Identify which cell holds the provided text, then report its (x, y) central coordinate. 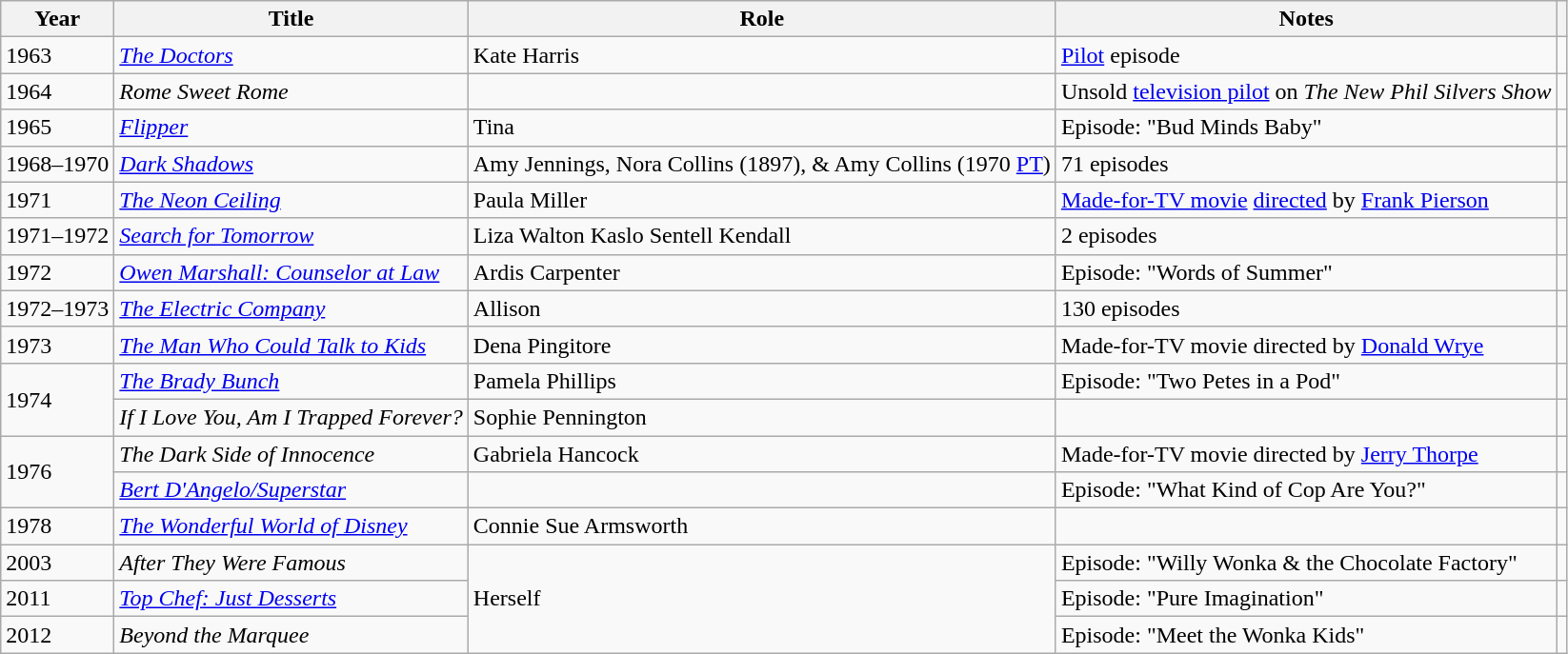
Herself (762, 599)
Flipper (291, 128)
After They Were Famous (291, 563)
The Neon Ceiling (291, 200)
Notes (1306, 19)
1963 (57, 55)
Episode: "Willy Wonka & the Chocolate Factory" (1306, 563)
1965 (57, 128)
2 episodes (1306, 236)
Pamela Phillips (762, 381)
If I Love You, Am I Trapped Forever? (291, 417)
Dark Shadows (291, 164)
71 episodes (1306, 164)
Ardis Carpenter (762, 272)
Made-for-TV movie directed by Donald Wrye (1306, 345)
Beyond the Marquee (291, 635)
1978 (57, 526)
Unsold television pilot on The New Phil Silvers Show (1306, 91)
Search for Tomorrow (291, 236)
Sophie Pennington (762, 417)
1973 (57, 345)
Connie Sue Armsworth (762, 526)
The Doctors (291, 55)
1971–1972 (57, 236)
1968–1970 (57, 164)
Year (57, 19)
Rome Sweet Rome (291, 91)
2012 (57, 635)
Tina (762, 128)
Episode: "Meet the Wonka Kids" (1306, 635)
Title (291, 19)
Amy Jennings, Nora Collins (1897), & Amy Collins (1970 PT) (762, 164)
Allison (762, 308)
Pilot episode (1306, 55)
Episode: "What Kind of Cop Are You?" (1306, 490)
Episode: "Bud Minds Baby" (1306, 128)
1976 (57, 472)
Owen Marshall: Counselor at Law (291, 272)
The Brady Bunch (291, 381)
2003 (57, 563)
Paula Miller (762, 200)
The Wonderful World of Disney (291, 526)
Role (762, 19)
Bert D'Angelo/Superstar (291, 490)
2011 (57, 599)
Made-for-TV movie directed by Frank Pierson (1306, 200)
Top Chef: Just Desserts (291, 599)
The Man Who Could Talk to Kids (291, 345)
Episode: "Two Petes in a Pod" (1306, 381)
Gabriela Hancock (762, 454)
1974 (57, 399)
Made-for-TV movie directed by Jerry Thorpe (1306, 454)
130 episodes (1306, 308)
The Dark Side of Innocence (291, 454)
Episode: "Words of Summer" (1306, 272)
Dena Pingitore (762, 345)
Episode: "Pure Imagination" (1306, 599)
1964 (57, 91)
Kate Harris (762, 55)
1971 (57, 200)
Liza Walton Kaslo Sentell Kendall (762, 236)
1972 (57, 272)
1972–1973 (57, 308)
The Electric Company (291, 308)
